Search for the cell housing the specified text and yield its (x, y) center coordinate. 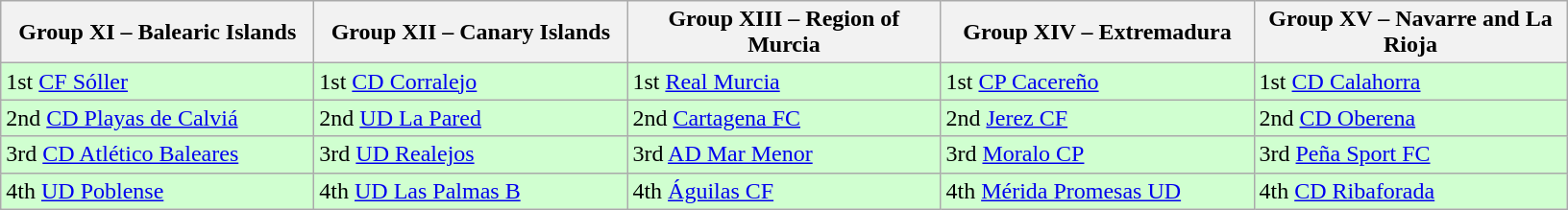
2nd CD Oberena (1410, 118)
2nd Cartagena FC (784, 118)
Group XV – Navarre and La Rioja (1410, 33)
4th UD Poblense (158, 191)
2nd Jerez CF (1097, 118)
Group XI – Balearic Islands (158, 33)
Group XIV – Extremadura (1097, 33)
Group XII – Canary Islands (471, 33)
4th UD Las Palmas B (471, 191)
2nd CD Playas de Calviá (158, 118)
3rd Peña Sport FC (1410, 154)
1st CF Sóller (158, 82)
1st CD Calahorra (1410, 82)
3rd UD Realejos (471, 154)
Group XIII – Region of Murcia (784, 33)
2nd UD La Pared (471, 118)
4th Mérida Promesas UD (1097, 191)
3rd AD Mar Menor (784, 154)
3rd CD Atlético Baleares (158, 154)
1st CP Cacereño (1097, 82)
3rd Moralo CP (1097, 154)
1st CD Corralejo (471, 82)
4th Águilas CF (784, 191)
4th CD Ribaforada (1410, 191)
1st Real Murcia (784, 82)
